Detect which cell encompasses the target text, then output its [X, Y] center coordinate. 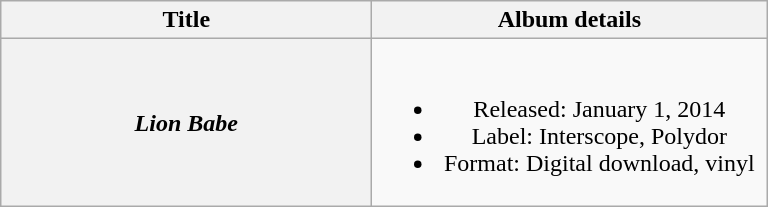
Released: January 1, 2014Label: Interscope, PolydorFormat: Digital download, vinyl [570, 122]
Album details [570, 20]
Title [186, 20]
Lion Babe [186, 122]
